Identify which cell holds the provided text, then report its [x, y] central coordinate. 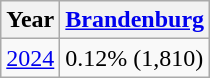
2024 [30, 58]
Year [30, 20]
0.12% (1,810) [135, 58]
Brandenburg [135, 20]
